From the cell containing the given text, extract its center point as (x, y) coordinate. 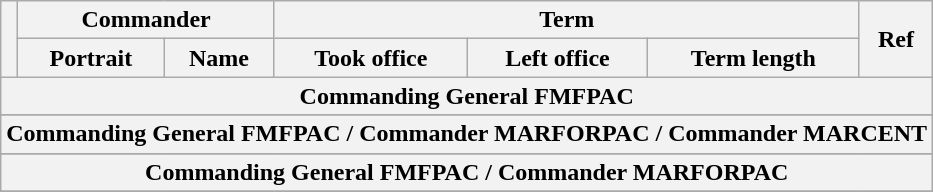
Commanding General FMFPAC / Commander MARFORPAC / Commander MARCENT (467, 134)
Portrait (91, 58)
Ref (896, 39)
Took office (370, 58)
Term (566, 20)
Commanding General FMFPAC / Commander MARFORPAC (467, 172)
Left office (557, 58)
Commander (146, 20)
Term length (753, 58)
Name (220, 58)
Commanding General FMFPAC (467, 96)
